Capture the cell that displays the provided text and extract its (X, Y) central coordinate. 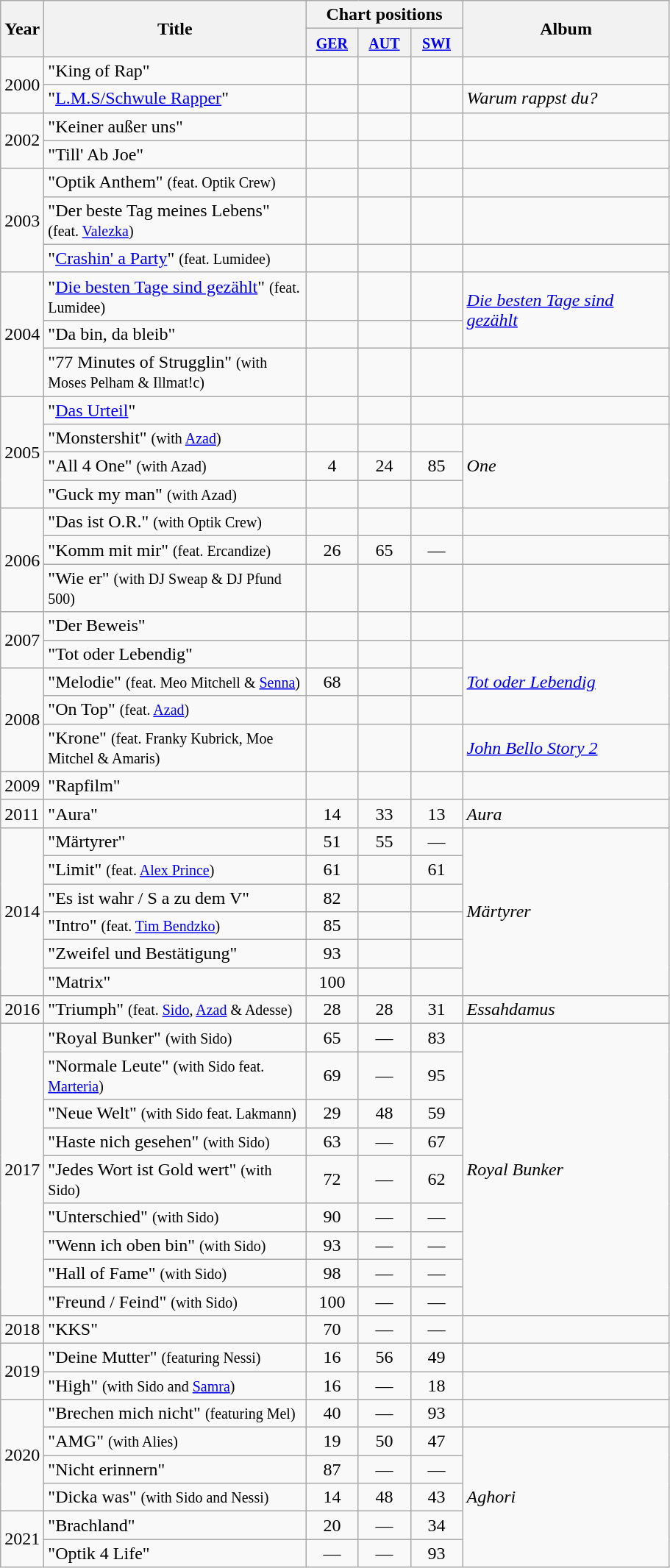
51 (332, 841)
"Brachland" (175, 1525)
"Unterschied" (with Sido) (175, 1217)
63 (332, 1141)
"Crashin' a Party" (feat. Lumidee) (175, 258)
"Haste nich gesehen" (with Sido) (175, 1141)
2019 (22, 1371)
Märtyrer (566, 911)
49 (437, 1357)
"Hall of Fame" (with Sido) (175, 1273)
82 (332, 898)
"Tot oder Lebendig" (175, 654)
19 (332, 1442)
2009 (22, 785)
"Guck my man" (with Azad) (175, 494)
62 (437, 1180)
"Wenn ich oben bin" (with Sido) (175, 1245)
"Royal Bunker" (with Sido) (175, 1038)
87 (332, 1469)
"Dicka was" (with Sido and Nessi) (175, 1497)
20 (332, 1525)
"High" (with Sido and Samra) (175, 1385)
"Limit" (feat. Alex Prince) (175, 869)
2020 (22, 1455)
Royal Bunker (566, 1169)
"Matrix" (175, 982)
Album (566, 29)
2003 (22, 221)
2004 (22, 334)
2017 (22, 1169)
"Aura" (175, 813)
Title (175, 29)
"AMG" (with Alies) (175, 1442)
Aghori (566, 1497)
"Krone" (feat. Franky Kubrick, Moe Mitchel & Amaris) (175, 747)
2008 (22, 719)
Essahdamus (566, 1010)
"Brechen mich nicht" (featuring Mel) (175, 1414)
2002 (22, 140)
"Da bin, da bleib" (175, 334)
34 (437, 1525)
GER (332, 43)
"77 Minutes of Strugglin" (with Moses Pelham & Illmat!c) (175, 372)
"Jedes Wort ist Gold wert" (with Sido) (175, 1180)
Warum rappst du? (566, 99)
"Intro" (feat. Tim Bendzko) (175, 926)
"All 4 One" (with Azad) (175, 466)
One (566, 466)
Year (22, 29)
Die besten Tage sind gezählt (566, 310)
2011 (22, 813)
98 (332, 1273)
"Monstershit" (with Azad) (175, 438)
2000 (22, 85)
24 (384, 466)
68 (332, 682)
69 (332, 1075)
50 (384, 1442)
"Till' Ab Joe" (175, 154)
67 (437, 1141)
2016 (22, 1010)
"Deine Mutter" (featuring Nessi) (175, 1357)
55 (384, 841)
"Melodie" (feat. Meo Mitchell & Senna) (175, 682)
"Märtyrer" (175, 841)
13 (437, 813)
95 (437, 1075)
40 (332, 1414)
56 (384, 1357)
"Optik Anthem" (feat. Optik Crew) (175, 182)
"Nicht erinnern" (175, 1469)
"KKS" (175, 1329)
"Es ist wahr / S a zu dem V" (175, 898)
59 (437, 1113)
2006 (22, 560)
"Wie er" (with DJ Sweap & DJ Pfund 500) (175, 588)
John Bello Story 2 (566, 747)
"Die besten Tage sind gezählt" (feat. Lumidee) (175, 296)
29 (332, 1113)
"Komm mit mir" (feat. Ercandize) (175, 550)
SWI (437, 43)
70 (332, 1329)
2007 (22, 640)
18 (437, 1385)
"King of Rap" (175, 71)
31 (437, 1010)
2014 (22, 911)
26 (332, 550)
"Keiner außer uns" (175, 126)
83 (437, 1038)
72 (332, 1180)
"Der beste Tag meines Lebens" (feat. Valezka) (175, 221)
"L.M.S/Schwule Rapper" (175, 99)
47 (437, 1442)
"Das ist O.R." (with Optik Crew) (175, 522)
2005 (22, 452)
33 (384, 813)
AUT (384, 43)
Chart positions (384, 15)
4 (332, 466)
"Optik 4 Life" (175, 1553)
2018 (22, 1329)
"Normale Leute" (with Sido feat. Marteria) (175, 1075)
"Der Beweis" (175, 626)
"Zweifel und Bestätigung" (175, 954)
"Freund / Feind" (with Sido) (175, 1301)
Tot oder Lebendig (566, 682)
43 (437, 1497)
"On Top" (feat. Azad) (175, 710)
2021 (22, 1539)
90 (332, 1217)
"Neue Welt" (with Sido feat. Lakmann) (175, 1113)
"Triumph" (feat. Sido, Azad & Adesse) (175, 1010)
"Rapfilm" (175, 785)
Aura (566, 813)
"Das Urteil" (175, 410)
